Scan for the cell matching the given text and deliver its [x, y] coordinate at center. 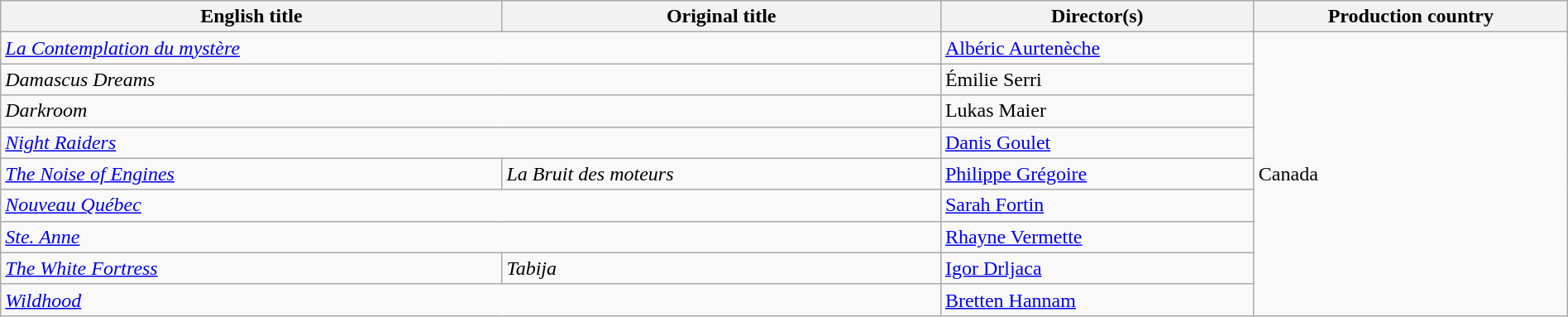
Philippe Grégoire [1097, 174]
Bretten Hannam [1097, 300]
Production country [1411, 17]
The White Fortress [251, 268]
The Noise of Engines [251, 174]
Canada [1411, 174]
Darkroom [471, 111]
Tabija [721, 268]
Albéric Aurtenèche [1097, 48]
Original title [721, 17]
La Bruit des moteurs [721, 174]
Director(s) [1097, 17]
Danis Goulet [1097, 142]
Damascus Dreams [471, 79]
Nouveau Québec [471, 205]
Wildhood [471, 300]
Lukas Maier [1097, 111]
Émilie Serri [1097, 79]
Rhayne Vermette [1097, 237]
Sarah Fortin [1097, 205]
La Contemplation du mystère [471, 48]
English title [251, 17]
Ste. Anne [471, 237]
Igor Drljaca [1097, 268]
Night Raiders [471, 142]
